Extract the (X, Y) coordinate from the center of the cell holding the provided text.  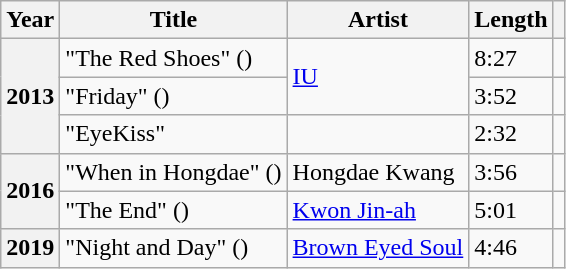
3:52 (511, 96)
Hongdae Kwang (378, 172)
"When in Hongdae" () (174, 172)
2016 (30, 191)
"EyeKiss" (174, 134)
"Friday" () (174, 96)
IU (378, 77)
2019 (30, 248)
2:32 (511, 134)
2013 (30, 96)
Year (30, 20)
"The End" () (174, 210)
Length (511, 20)
8:27 (511, 58)
5:01 (511, 210)
3:56 (511, 172)
Artist (378, 20)
4:46 (511, 248)
"Night and Day" () (174, 248)
Brown Eyed Soul (378, 248)
"The Red Shoes" () (174, 58)
Kwon Jin-ah (378, 210)
Title (174, 20)
